Capture the cell that displays the provided text and extract its (x, y) central coordinate. 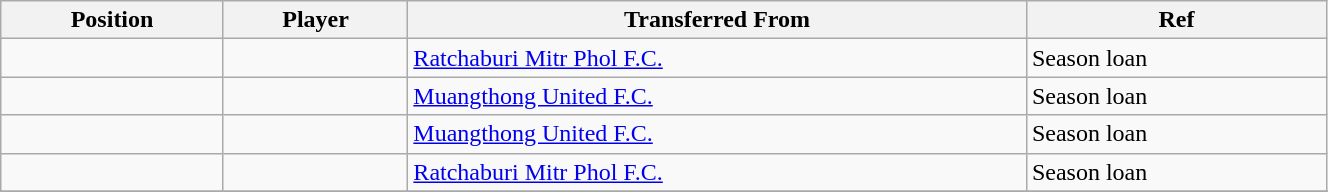
Player (315, 20)
Ref (1176, 20)
Position (112, 20)
Transferred From (718, 20)
